Scan for the cell matching the given text and deliver its [X, Y] coordinate at center. 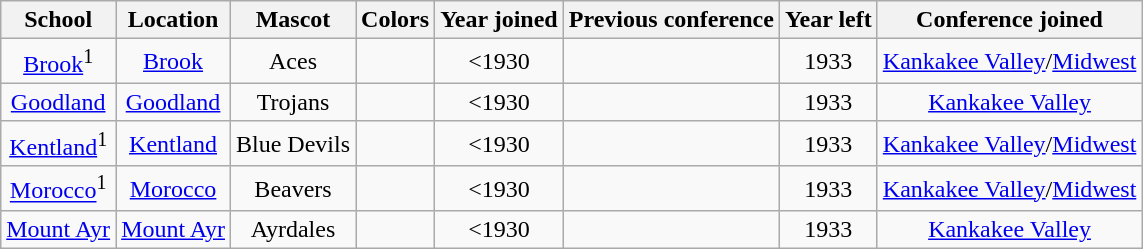
Kentland1 [58, 144]
Aces [292, 62]
Conference joined [1010, 20]
Year joined [500, 20]
Colors [396, 20]
School [58, 20]
Morocco [174, 188]
Brook1 [58, 62]
Blue Devils [292, 144]
Beavers [292, 188]
Morocco1 [58, 188]
Ayrdales [292, 230]
Brook [174, 62]
Previous conference [671, 20]
Location [174, 20]
Year left [828, 20]
Trojans [292, 102]
Mascot [292, 20]
Kentland [174, 144]
